Identify which cell holds the provided text, then report its [x, y] central coordinate. 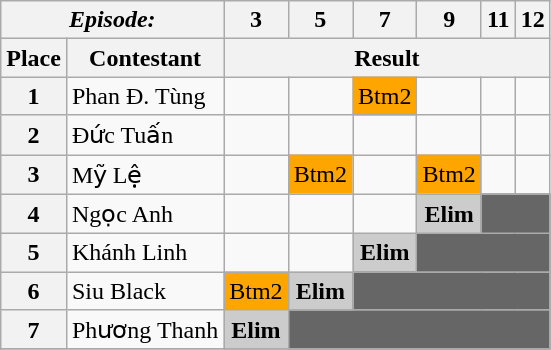
4 [34, 214]
6 [34, 291]
Ngọc Anh [144, 214]
Đức Tuấn [144, 135]
Mỹ Lệ [144, 174]
Episode: [112, 20]
Phan Đ. Tùng [144, 96]
Khánh Linh [144, 253]
Phương Thanh [144, 330]
Contestant [144, 58]
Siu Black [144, 291]
9 [449, 20]
1 [34, 96]
Result [387, 58]
12 [532, 20]
11 [498, 20]
Place [34, 58]
2 [34, 135]
